Extract the (x, y) coordinate from the center of the cell holding the provided text.  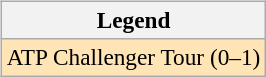
ATP Challenger Tour (0–1) (133, 57)
Legend (133, 20)
